Return (X, Y) of the center of cell containing provided text 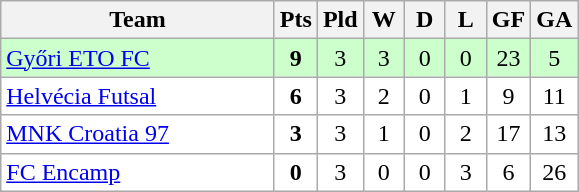
MNK Croatia 97 (138, 134)
Győri ETO FC (138, 58)
FC Encamp (138, 172)
Pld (340, 20)
Helvécia Futsal (138, 96)
5 (554, 58)
GA (554, 20)
GF (508, 20)
26 (554, 172)
L (466, 20)
17 (508, 134)
W (384, 20)
Pts (296, 20)
13 (554, 134)
23 (508, 58)
11 (554, 96)
D (424, 20)
Team (138, 20)
